Extract the [X, Y] coordinate from the center of the cell holding the provided text.  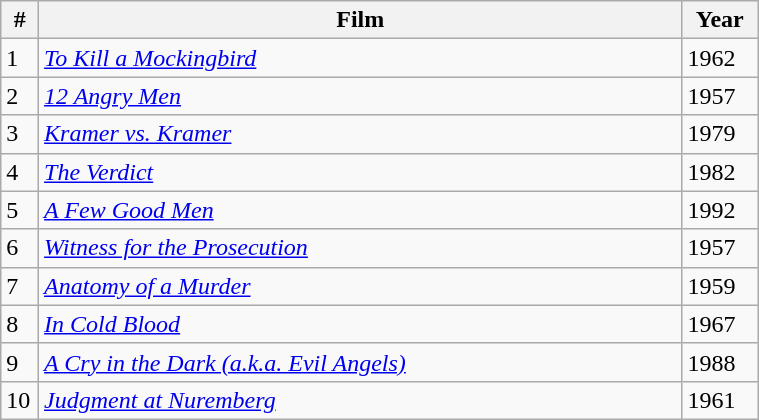
1979 [720, 134]
Judgment at Nuremberg [360, 400]
A Few Good Men [360, 210]
Year [720, 20]
5 [20, 210]
Anatomy of a Murder [360, 286]
1988 [720, 362]
2 [20, 96]
Kramer vs. Kramer [360, 134]
12 Angry Men [360, 96]
The Verdict [360, 172]
9 [20, 362]
1959 [720, 286]
Film [360, 20]
1962 [720, 58]
Witness for the Prosecution [360, 248]
To Kill a Mockingbird [360, 58]
1 [20, 58]
1961 [720, 400]
In Cold Blood [360, 324]
4 [20, 172]
1982 [720, 172]
8 [20, 324]
1992 [720, 210]
1967 [720, 324]
6 [20, 248]
7 [20, 286]
3 [20, 134]
# [20, 20]
A Cry in the Dark (a.k.a. Evil Angels) [360, 362]
10 [20, 400]
